Identify which cell holds the provided text, then report its [x, y] central coordinate. 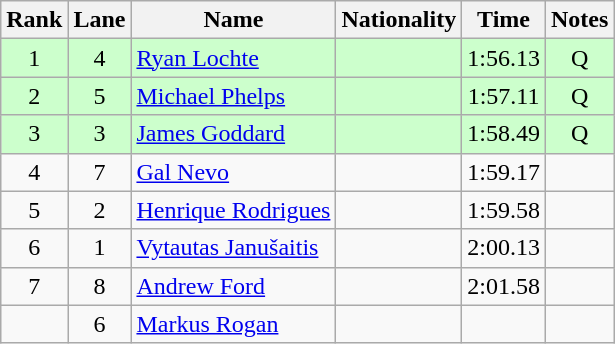
James Goddard [234, 134]
2:01.58 [504, 286]
Nationality [399, 20]
1:56.13 [504, 58]
Gal Nevo [234, 172]
Andrew Ford [234, 286]
Vytautas Janušaitis [234, 248]
Rank [34, 20]
Lane [100, 20]
Markus Rogan [234, 324]
1:59.58 [504, 210]
Michael Phelps [234, 96]
1:59.17 [504, 172]
Name [234, 20]
Notes [579, 20]
Ryan Lochte [234, 58]
Henrique Rodrigues [234, 210]
2:00.13 [504, 248]
8 [100, 286]
Time [504, 20]
1:57.11 [504, 96]
1:58.49 [504, 134]
